Search for the cell housing the specified text and yield its (X, Y) center coordinate. 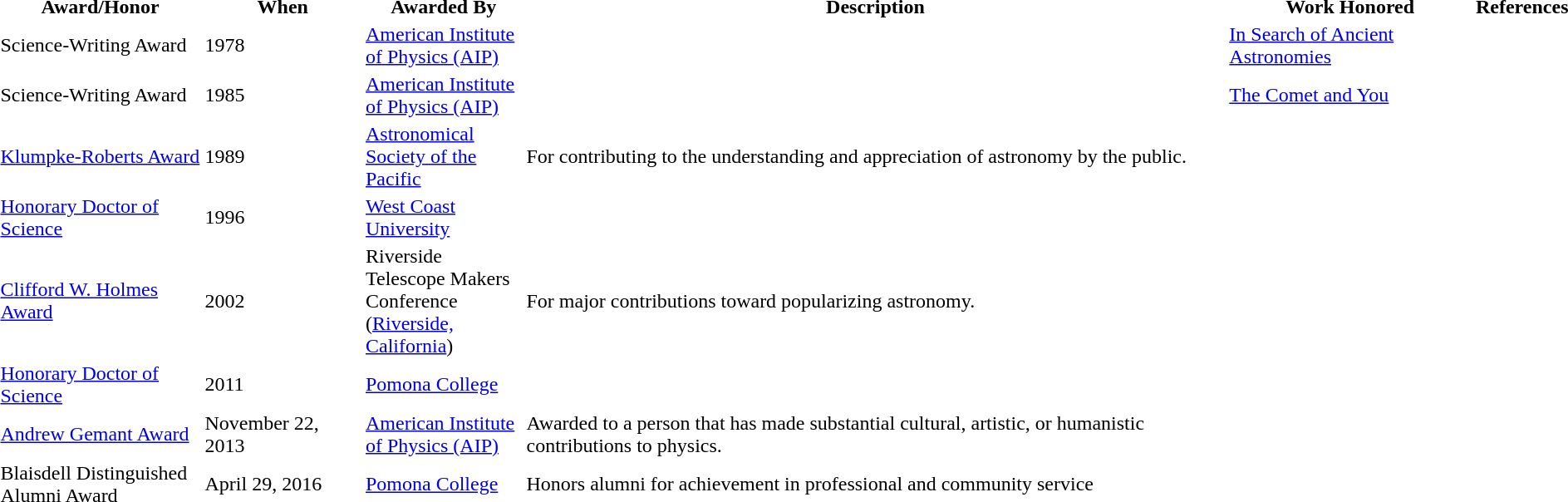
Riverside Telescope Makers Conference (Riverside, California) (443, 301)
1985 (283, 95)
West Coast University (443, 218)
Awarded to a person that has made substantial cultural, artistic, or humanistic contributions to physics. (876, 434)
2002 (283, 301)
2011 (283, 384)
1989 (283, 156)
For major contributions toward popularizing astronomy. (876, 301)
Astronomical Society of the Pacific (443, 156)
Pomona College (443, 384)
The Comet and You (1350, 95)
November 22, 2013 (283, 434)
1978 (283, 45)
1996 (283, 218)
In Search of Ancient Astronomies (1350, 45)
For contributing to the understanding and appreciation of astronomy by the public. (876, 156)
